Locate the cell with the specified text and output its (X, Y) center coordinate. 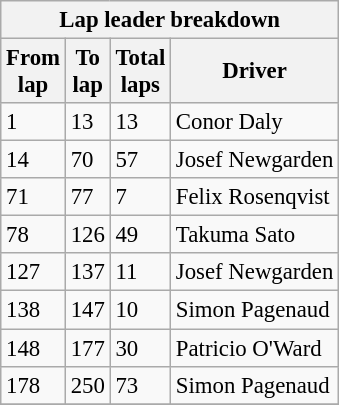
Lap leader breakdown (170, 20)
11 (140, 273)
Tolap (88, 72)
138 (34, 310)
7 (140, 197)
70 (88, 160)
49 (140, 235)
137 (88, 273)
177 (88, 348)
250 (88, 385)
127 (34, 273)
71 (34, 197)
1 (34, 122)
148 (34, 348)
Fromlap (34, 72)
30 (140, 348)
10 (140, 310)
57 (140, 160)
147 (88, 310)
Totallaps (140, 72)
126 (88, 235)
73 (140, 385)
Takuma Sato (255, 235)
Conor Daly (255, 122)
Driver (255, 72)
178 (34, 385)
78 (34, 235)
77 (88, 197)
Felix Rosenqvist (255, 197)
Patricio O'Ward (255, 348)
14 (34, 160)
